Identify which cell holds the provided text, then report its [x, y] central coordinate. 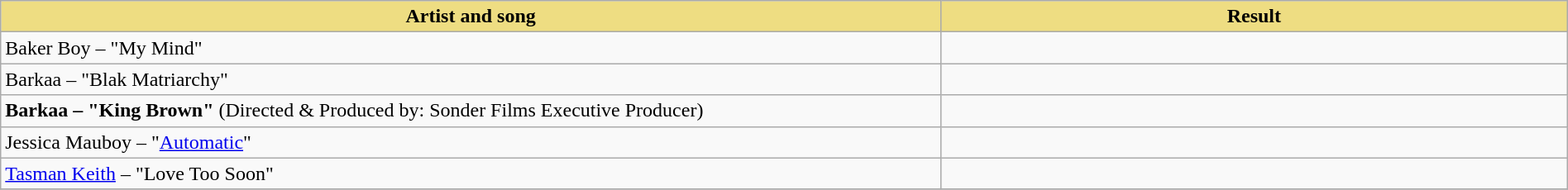
Result [1254, 17]
Artist and song [471, 17]
Barkaa – "King Brown" (Directed & Produced by: Sonder Films Executive Producer) [471, 111]
Baker Boy – "My Mind" [471, 48]
Jessica Mauboy – "Automatic" [471, 142]
Barkaa – "Blak Matriarchy" [471, 79]
Tasman Keith – "Love Too Soon" [471, 173]
